Output the (x, y) coordinate of the center of the cell containing the given text.  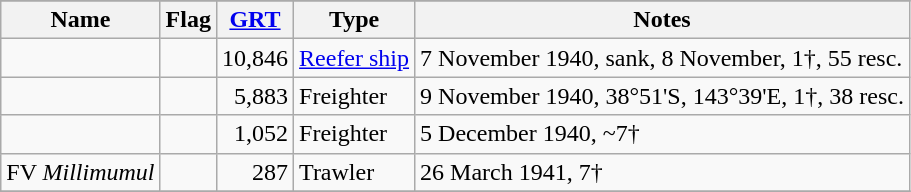
7 November 1940, sank, 8 November, 1†, 55 resc. (662, 58)
9 November 1940, 38°51'S, 143°39'E, 1†, 38 resc. (662, 96)
26 March 1941, 7† (662, 172)
Name (80, 20)
FV Millimumul (80, 172)
Type (354, 20)
1,052 (254, 134)
Flag (188, 20)
10,846 (254, 58)
GRT (254, 20)
Trawler (354, 172)
5 December 1940, ~7† (662, 134)
Notes (662, 20)
287 (254, 172)
Reefer ship (354, 58)
5,883 (254, 96)
